Detect which cell encompasses the target text, then output its (x, y) center coordinate. 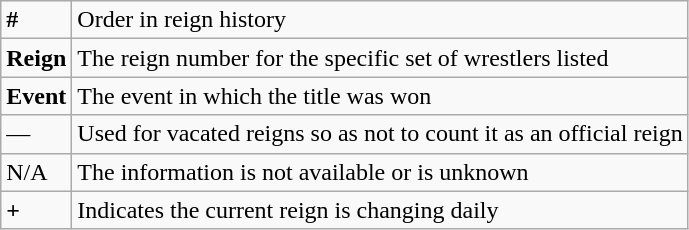
The reign number for the specific set of wrestlers listed (380, 58)
Reign (36, 58)
— (36, 134)
The event in which the title was won (380, 96)
Indicates the current reign is changing daily (380, 210)
The information is not available or is unknown (380, 172)
Event (36, 96)
+ (36, 210)
Order in reign history (380, 20)
Used for vacated reigns so as not to count it as an official reign (380, 134)
# (36, 20)
N/A (36, 172)
